Detect which cell encompasses the target text, then output its [x, y] center coordinate. 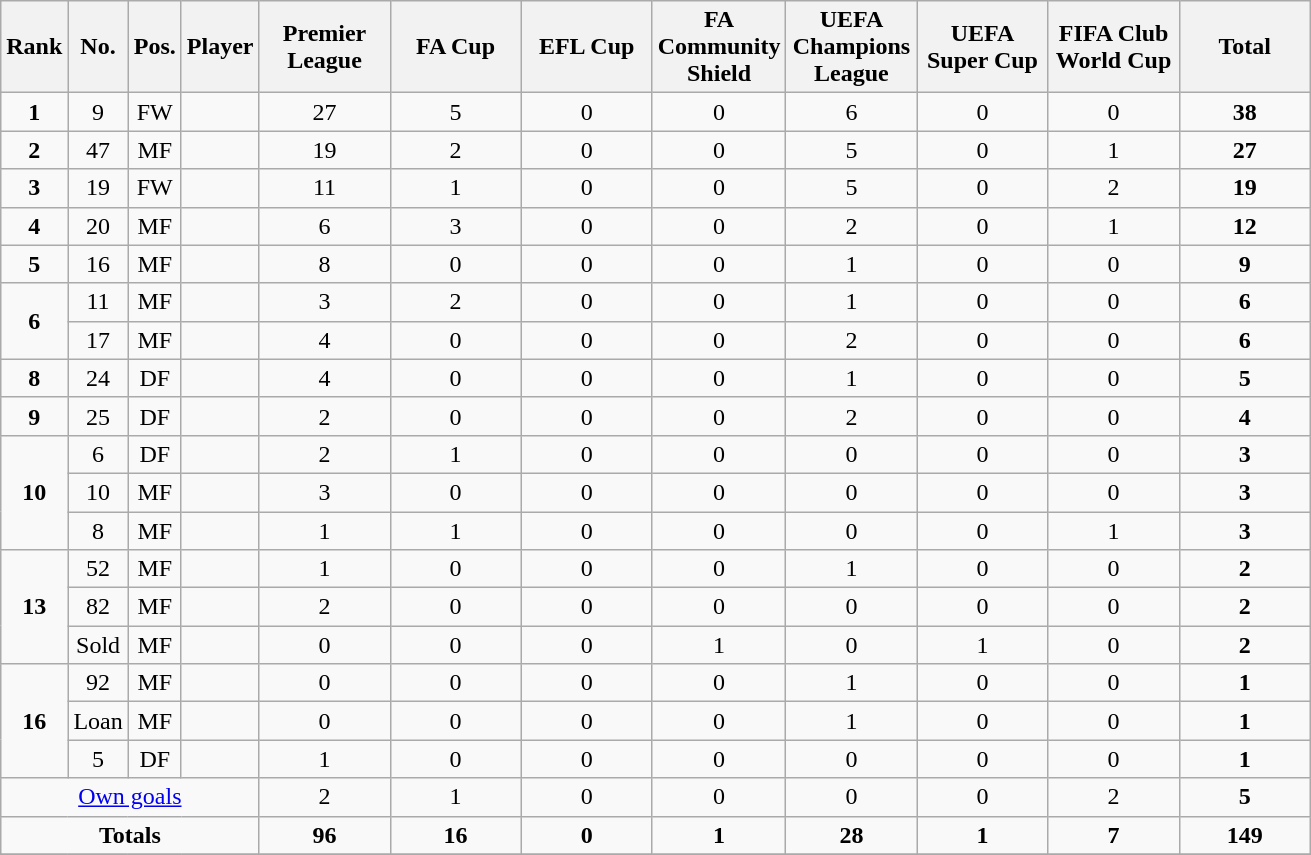
Pos. [154, 47]
UEFA Champions League [852, 47]
20 [98, 226]
13 [34, 607]
24 [98, 378]
Rank [34, 47]
28 [852, 835]
52 [98, 569]
38 [1244, 112]
Own goals [130, 797]
No. [98, 47]
96 [324, 835]
Player [220, 47]
25 [98, 416]
7 [1114, 835]
82 [98, 607]
Premier League [324, 47]
149 [1244, 835]
UEFA Super Cup [982, 47]
FIFA Club World Cup [1114, 47]
Totals [130, 835]
EFL Cup [586, 47]
Loan [98, 721]
Total [1244, 47]
17 [98, 340]
12 [1244, 226]
92 [98, 683]
FA Community Shield [719, 47]
47 [98, 150]
FA Cup [456, 47]
Sold [98, 645]
